Return the [X, Y] coordinate for the center point of the cell that contains the specified text.  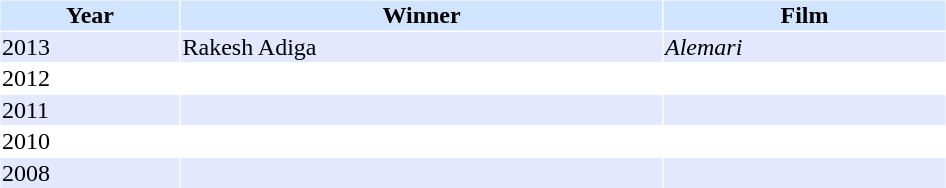
2013 [90, 47]
2010 [90, 141]
Winner [422, 15]
Alemari [804, 47]
Year [90, 15]
Rakesh Adiga [422, 47]
2012 [90, 79]
2011 [90, 110]
2008 [90, 173]
Film [804, 15]
